Locate the cell with the specified text and output its (x, y) center coordinate. 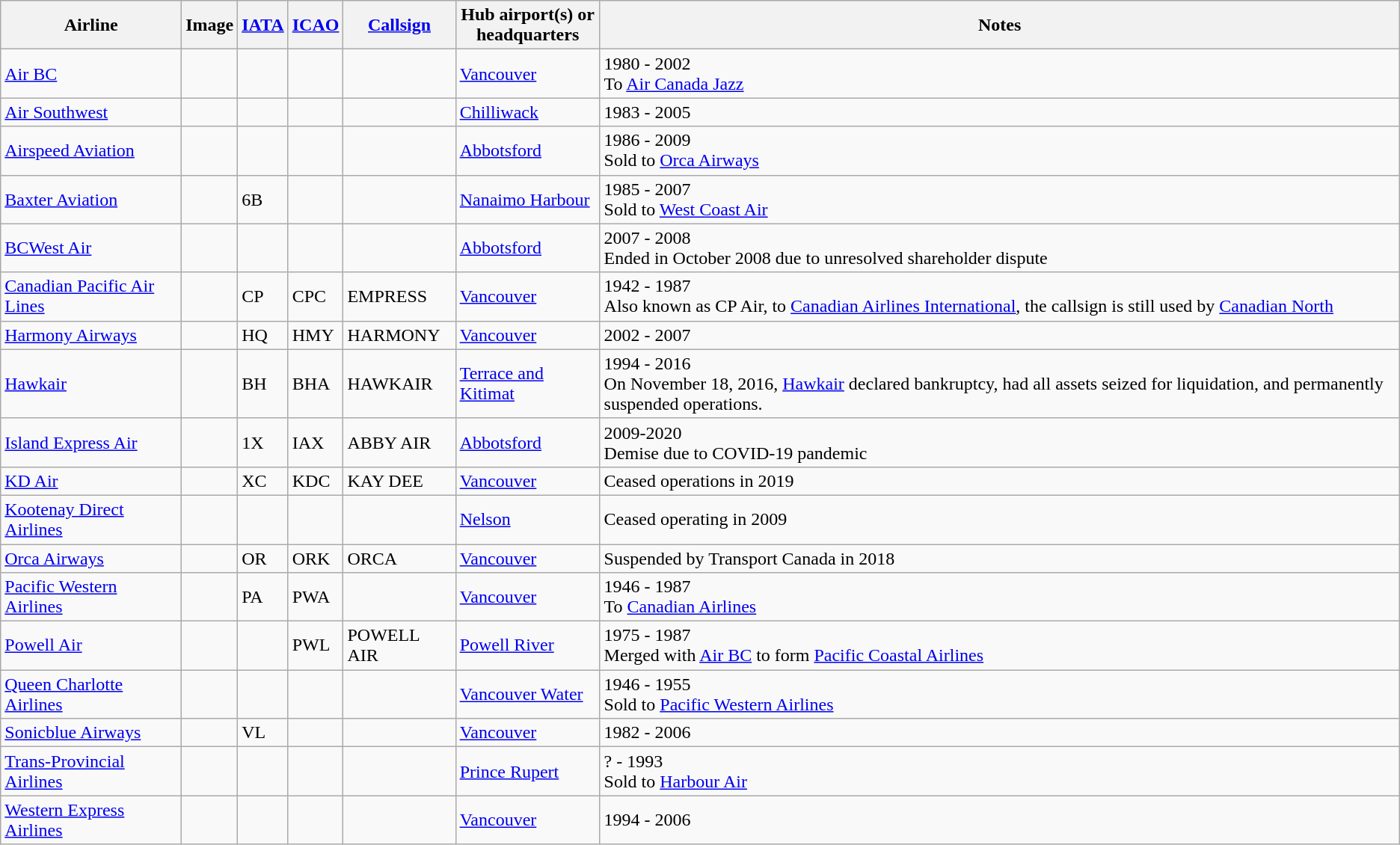
1994 - 2006 (999, 820)
Nanaimo Harbour (528, 199)
1942 - 1987Also known as CP Air, to Canadian Airlines International, the callsign is still used by Canadian North (999, 296)
? - 1993Sold to Harbour Air (999, 772)
ORK (316, 559)
Ceased operations in 2019 (999, 481)
Hub airport(s) orheadquarters (528, 25)
6B (263, 199)
IATA (263, 25)
KD Air (91, 481)
Canadian Pacific Air Lines (91, 296)
Vancouver Water (528, 694)
Prince Rupert (528, 772)
Powell Air (91, 646)
Airspeed Aviation (91, 151)
XC (263, 481)
Sonicblue Airways (91, 733)
CP (263, 296)
Suspended by Transport Canada in 2018 (999, 559)
HQ (263, 335)
1985 - 2007Sold to West Coast Air (999, 199)
Queen Charlotte Airlines (91, 694)
1975 - 1987Merged with Air BC to form Pacific Coastal Airlines (999, 646)
PA (263, 597)
BCWest Air (91, 248)
Callsign (399, 25)
PWL (316, 646)
1982 - 2006 (999, 733)
Image (209, 25)
BH (263, 384)
Nelson (528, 519)
Terrace and Kitimat (528, 384)
Air BC (91, 73)
Notes (999, 25)
1980 - 2002To Air Canada Jazz (999, 73)
Airline (91, 25)
Powell River (528, 646)
Pacific Western Airlines (91, 597)
2007 - 2008Ended in October 2008 due to unresolved shareholder dispute (999, 248)
ICAO (316, 25)
Harmony Airways (91, 335)
2002 - 2007 (999, 335)
EMPRESS (399, 296)
IAX (316, 443)
Island Express Air (91, 443)
1983 - 2005 (999, 112)
HMY (316, 335)
1994 - 2016On November 18, 2016, Hawkair declared bankruptcy, had all assets seized for liquidation, and permanently suspended operations. (999, 384)
Ceased operating in 2009 (999, 519)
HAWKAIR (399, 384)
HARMONY (399, 335)
VL (263, 733)
Air Southwest (91, 112)
2009-2020Demise due to COVID-19 pandemic (999, 443)
PWA (316, 597)
CPC (316, 296)
1986 - 2009Sold to Orca Airways (999, 151)
Trans-Provincial Airlines (91, 772)
ABBY AIR (399, 443)
Chilliwack (528, 112)
1946 - 1955Sold to Pacific Western Airlines (999, 694)
OR (263, 559)
KDC (316, 481)
Baxter Aviation (91, 199)
Hawkair (91, 384)
KAY DEE (399, 481)
BHA (316, 384)
1946 - 1987To Canadian Airlines (999, 597)
POWELL AIR (399, 646)
Kootenay Direct Airlines (91, 519)
Orca Airways (91, 559)
ORCA (399, 559)
1X (263, 443)
Western Express Airlines (91, 820)
